Search for the cell housing the specified text and yield its (x, y) center coordinate. 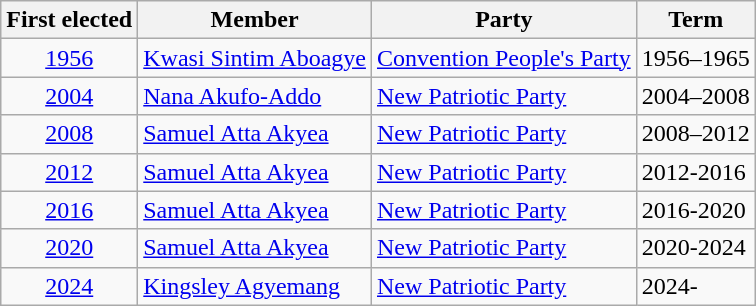
2004 (70, 96)
Party (504, 20)
Member (255, 20)
2012-2016 (696, 172)
Nana Akufo-Addo (255, 96)
2016-2020 (696, 210)
Convention People's Party (504, 58)
2012 (70, 172)
1956–1965 (696, 58)
Term (696, 20)
Kingsley Agyemang (255, 286)
2024 (70, 286)
2020 (70, 248)
2024- (696, 286)
2016 (70, 210)
Kwasi Sintim Aboagye (255, 58)
2008 (70, 134)
2008–2012 (696, 134)
2004–2008 (696, 96)
2020-2024 (696, 248)
First elected (70, 20)
1956 (70, 58)
